Return [X, Y] of the center of cell containing provided text 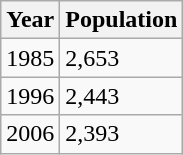
2,653 [122, 58]
1985 [30, 58]
2,393 [122, 134]
2006 [30, 134]
Population [122, 20]
1996 [30, 96]
Year [30, 20]
2,443 [122, 96]
